Identify which cell holds the provided text, then report its (X, Y) central coordinate. 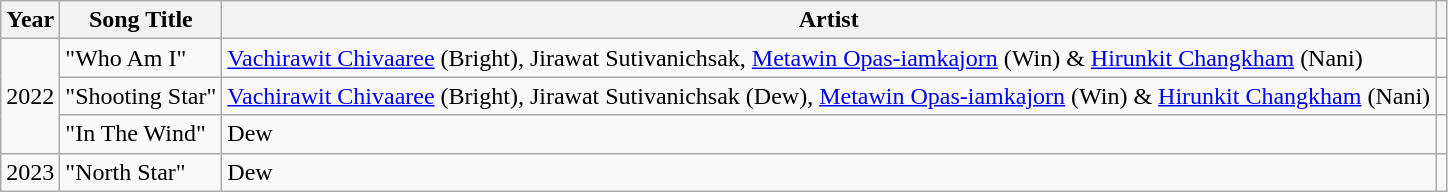
Vachirawit Chivaaree (Bright), Jirawat Sutivanichsak (Dew), Metawin Opas-iamkajorn (Win) & Hirunkit Changkham (Nani) (829, 96)
"Who Am I" (141, 58)
Artist (829, 20)
"North Star" (141, 172)
Vachirawit Chivaaree (Bright), Jirawat Sutivanichsak, Metawin Opas-iamkajorn (Win) & Hirunkit Changkham (Nani) (829, 58)
Song Title (141, 20)
Year (30, 20)
2022 (30, 96)
2023 (30, 172)
"In The Wind" (141, 134)
"Shooting Star" (141, 96)
